Identify which cell holds the provided text, then report its (x, y) central coordinate. 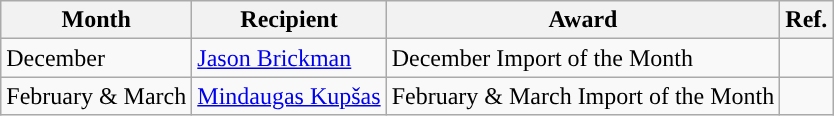
December (96, 58)
February & March (96, 96)
December Import of the Month (583, 58)
Ref. (806, 20)
February & March Import of the Month (583, 96)
Award (583, 20)
Recipient (289, 20)
Month (96, 20)
Mindaugas Kupšas (289, 96)
Jason Brickman (289, 58)
